Detect which cell encompasses the target text, then output its [x, y] center coordinate. 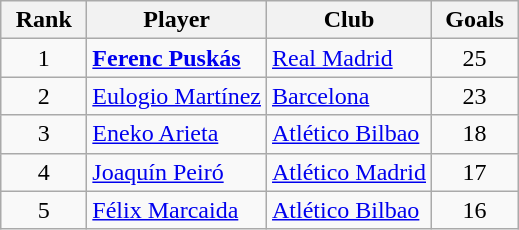
1 [44, 58]
18 [475, 134]
16 [475, 210]
17 [475, 172]
Real Madrid [350, 58]
Club [350, 20]
3 [44, 134]
Atlético Madrid [350, 172]
5 [44, 210]
2 [44, 96]
23 [475, 96]
Eneko Arieta [177, 134]
Rank [44, 20]
Player [177, 20]
Joaquín Peiró [177, 172]
Goals [475, 20]
4 [44, 172]
25 [475, 58]
Barcelona [350, 96]
Eulogio Martínez [177, 96]
Félix Marcaida [177, 210]
Ferenc Puskás [177, 58]
